Provide the [X, Y] coordinate of the cell's center where the given text is located.  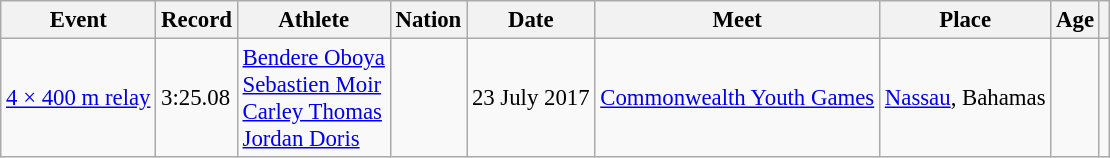
Event [78, 20]
Bendere OboyaSebastien MoirCarley ThomasJordan Doris [314, 98]
Meet [738, 20]
Record [196, 20]
23 July 2017 [531, 98]
4 × 400 m relay [78, 98]
Nassau, Bahamas [966, 98]
Place [966, 20]
Athlete [314, 20]
Nation [428, 20]
Age [1076, 20]
Commonwealth Youth Games [738, 98]
Date [531, 20]
3:25.08 [196, 98]
